Search for the cell housing the specified text and yield its (x, y) center coordinate. 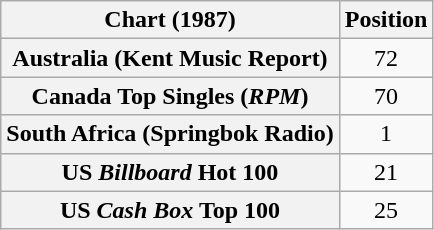
1 (386, 134)
Chart (1987) (170, 20)
21 (386, 172)
US Cash Box Top 100 (170, 210)
25 (386, 210)
South Africa (Springbok Radio) (170, 134)
70 (386, 96)
Position (386, 20)
Australia (Kent Music Report) (170, 58)
72 (386, 58)
Canada Top Singles (RPM) (170, 96)
US Billboard Hot 100 (170, 172)
